Pinpoint the cell where the given text exists, returning its (X, Y) midpoint coordinate. 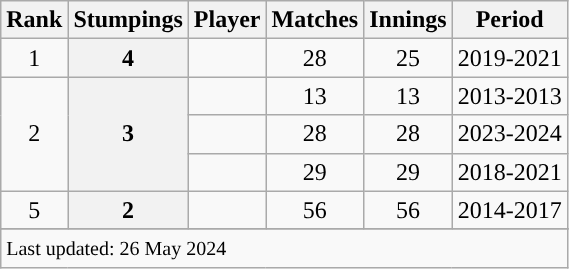
Player (227, 20)
2018-2021 (510, 172)
25 (408, 58)
Stumpings (128, 20)
Rank (34, 20)
2023-2024 (510, 134)
2014-2017 (510, 210)
2019-2021 (510, 58)
5 (34, 210)
Matches (315, 20)
Innings (408, 20)
Last updated: 26 May 2024 (284, 248)
Period (510, 20)
3 (128, 134)
4 (128, 58)
1 (34, 58)
2013-2013 (510, 96)
